Return the (x, y) coordinate for the center point of the cell that contains the specified text.  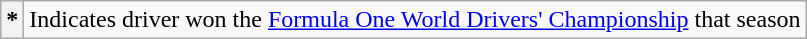
Indicates driver won the Formula One World Drivers' Championship that season (415, 20)
* (12, 20)
